Extract the (X, Y) coordinate from the center of the cell holding the provided text.  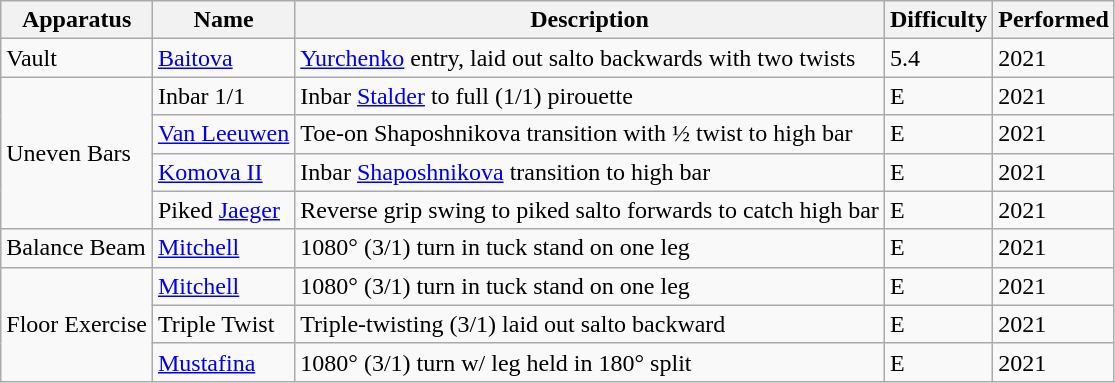
Piked Jaeger (223, 210)
1080° (3/1) turn w/ leg held in 180° split (590, 362)
Triple Twist (223, 324)
Yurchenko entry, laid out salto backwards with two twists (590, 58)
Difficulty (938, 20)
Uneven Bars (77, 153)
Vault (77, 58)
Balance Beam (77, 248)
Reverse grip swing to piked salto forwards to catch high bar (590, 210)
5.4 (938, 58)
Name (223, 20)
Komova II (223, 172)
Floor Exercise (77, 324)
Description (590, 20)
Triple-twisting (3/1) laid out salto backward (590, 324)
Apparatus (77, 20)
Mustafina (223, 362)
Baitova (223, 58)
Performed (1054, 20)
Toe-on Shaposhnikova transition with ½ twist to high bar (590, 134)
Inbar Shaposhnikova transition to high bar (590, 172)
Van Leeuwen (223, 134)
Inbar 1/1 (223, 96)
Inbar Stalder to full (1/1) pirouette (590, 96)
